Find where the given text appears and provide that cell's center as [x, y] coordinate. 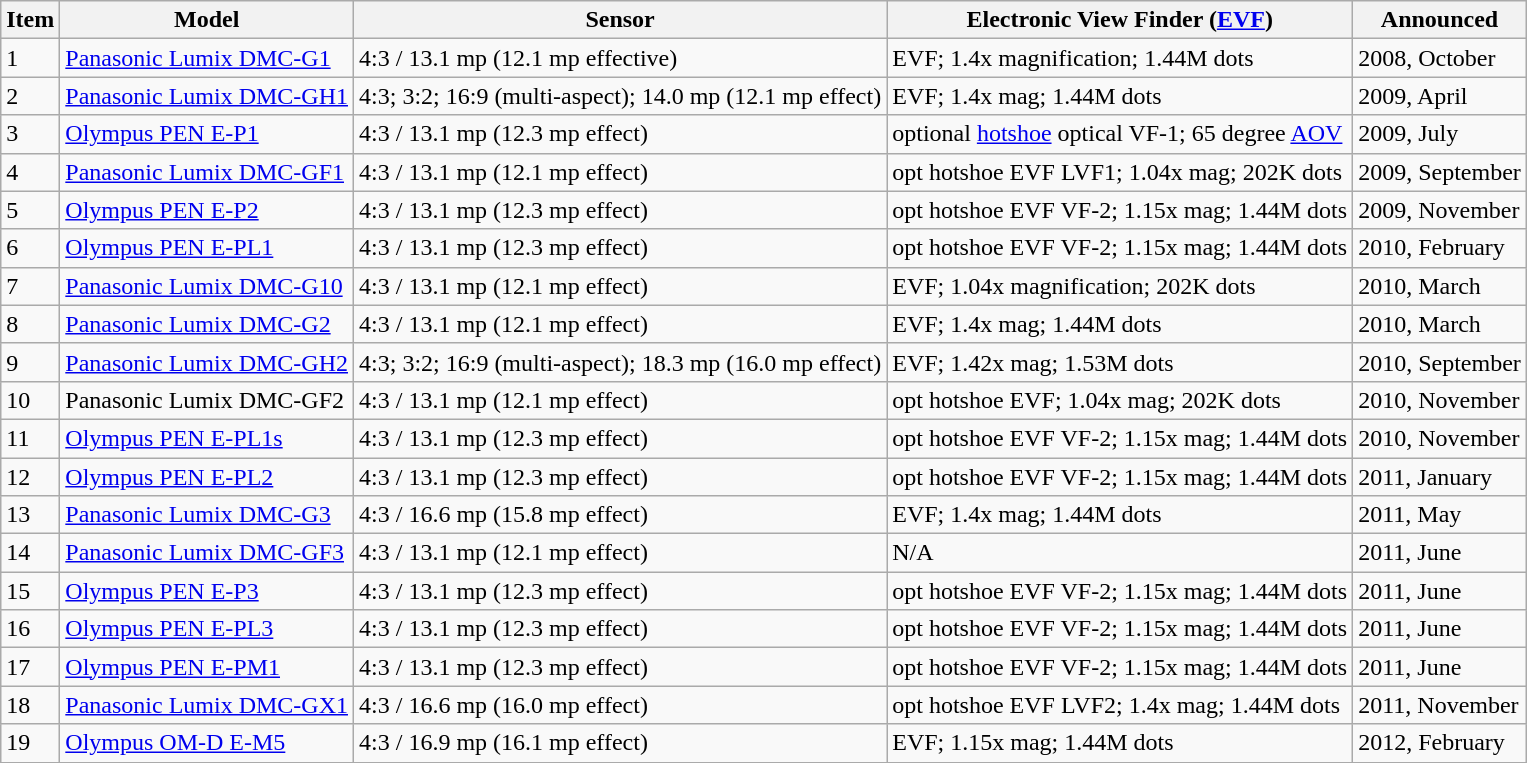
4:3 / 16.9 mp (16.1 mp effect) [620, 743]
2009, November [1440, 210]
Olympus PEN E-PL2 [207, 477]
Panasonic Lumix DMC-G10 [207, 286]
5 [30, 210]
1 [30, 58]
Panasonic Lumix DMC-GX1 [207, 705]
opt hotshoe EVF LVF1; 1.04x mag; 202K dots [1120, 172]
Olympus OM-D E-M5 [207, 743]
Panasonic Lumix DMC-GF2 [207, 400]
11 [30, 438]
2010, September [1440, 362]
10 [30, 400]
15 [30, 591]
7 [30, 286]
Item [30, 20]
Model [207, 20]
Olympus PEN E-PL1s [207, 438]
2011, May [1440, 515]
Olympus PEN E-PL1 [207, 248]
18 [30, 705]
Panasonic Lumix DMC-GF1 [207, 172]
13 [30, 515]
2 [30, 96]
4:3; 3:2; 16:9 (multi-aspect); 14.0 mp (12.1 mp effect) [620, 96]
2008, October [1440, 58]
2012, February [1440, 743]
Olympus PEN E-P1 [207, 134]
opt hotshoe EVF LVF2; 1.4x mag; 1.44M dots [1120, 705]
opt hotshoe EVF; 1.04x mag; 202K dots [1120, 400]
Olympus PEN E-PL3 [207, 629]
2011, November [1440, 705]
EVF; 1.04x magnification; 202K dots [1120, 286]
3 [30, 134]
9 [30, 362]
2009, April [1440, 96]
6 [30, 248]
4:3 / 13.1 mp (12.1 mp effective) [620, 58]
14 [30, 553]
4:3 / 16.6 mp (16.0 mp effect) [620, 705]
4:3; 3:2; 16:9 (multi-aspect); 18.3 mp (16.0 mp effect) [620, 362]
Panasonic Lumix DMC-G2 [207, 324]
EVF; 1.15x mag; 1.44M dots [1120, 743]
optional hotshoe optical VF-1; 65 degree AOV [1120, 134]
8 [30, 324]
17 [30, 667]
2010, February [1440, 248]
Olympus PEN E-PM1 [207, 667]
Electronic View Finder (EVF) [1120, 20]
Panasonic Lumix DMC-GH2 [207, 362]
EVF; 1.4x magnification; 1.44M dots [1120, 58]
2011, January [1440, 477]
Panasonic Lumix DMC-GF3 [207, 553]
2009, July [1440, 134]
Sensor [620, 20]
2009, September [1440, 172]
Panasonic Lumix DMC-G1 [207, 58]
Panasonic Lumix DMC-GH1 [207, 96]
16 [30, 629]
4 [30, 172]
19 [30, 743]
4:3 / 16.6 mp (15.8 mp effect) [620, 515]
Olympus PEN E-P2 [207, 210]
Announced [1440, 20]
12 [30, 477]
Panasonic Lumix DMC-G3 [207, 515]
Olympus PEN E-P3 [207, 591]
EVF; 1.42x mag; 1.53M dots [1120, 362]
N/A [1120, 553]
